Identify which cell holds the provided text, then report its (X, Y) central coordinate. 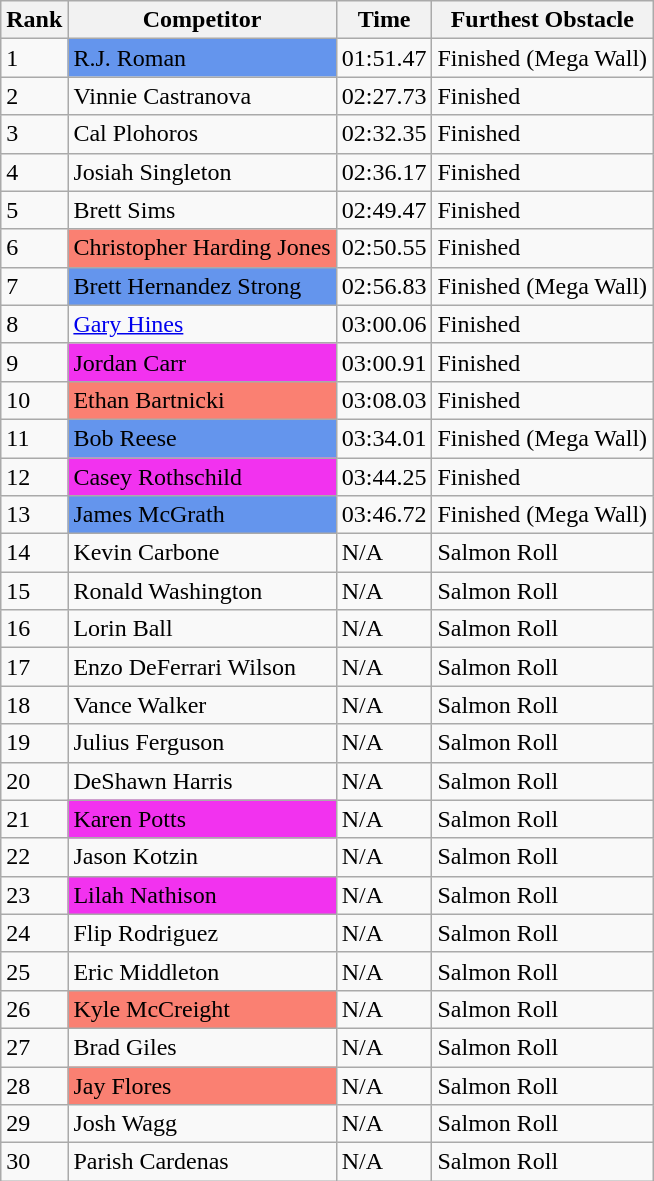
21 (34, 819)
Enzo DeFerrari Wilson (202, 667)
Ethan Bartnicki (202, 400)
Brad Giles (202, 1047)
03:08.03 (384, 400)
25 (34, 971)
14 (34, 553)
03:00.91 (384, 362)
10 (34, 400)
9 (34, 362)
12 (34, 477)
R.J. Roman (202, 58)
Julius Ferguson (202, 743)
Christopher Harding Jones (202, 248)
Vinnie Castranova (202, 96)
Casey Rothschild (202, 477)
Josiah Singleton (202, 172)
Vance Walker (202, 705)
Jordan Carr (202, 362)
24 (34, 933)
Jason Kotzin (202, 857)
02:50.55 (384, 248)
8 (34, 324)
Lorin Ball (202, 629)
02:49.47 (384, 210)
Rank (34, 20)
3 (34, 134)
19 (34, 743)
2 (34, 96)
02:27.73 (384, 96)
02:56.83 (384, 286)
30 (34, 1162)
Kyle McCreight (202, 1009)
22 (34, 857)
Parish Cardenas (202, 1162)
7 (34, 286)
16 (34, 629)
Brett Sims (202, 210)
27 (34, 1047)
03:46.72 (384, 515)
Ronald Washington (202, 591)
Furthest Obstacle (542, 20)
26 (34, 1009)
03:34.01 (384, 438)
15 (34, 591)
13 (34, 515)
01:51.47 (384, 58)
02:36.17 (384, 172)
5 (34, 210)
28 (34, 1085)
James McGrath (202, 515)
18 (34, 705)
Brett Hernandez Strong (202, 286)
Cal Plohoros (202, 134)
23 (34, 895)
Flip Rodriguez (202, 933)
6 (34, 248)
11 (34, 438)
Jay Flores (202, 1085)
Josh Wagg (202, 1124)
02:32.35 (384, 134)
Karen Potts (202, 819)
Bob Reese (202, 438)
Eric Middleton (202, 971)
29 (34, 1124)
20 (34, 781)
Lilah Nathison (202, 895)
03:44.25 (384, 477)
4 (34, 172)
17 (34, 667)
Competitor (202, 20)
Time (384, 20)
1 (34, 58)
Kevin Carbone (202, 553)
DeShawn Harris (202, 781)
Gary Hines (202, 324)
03:00.06 (384, 324)
